Determine the [x, y] coordinate at the center of the cell enclosing the given text.  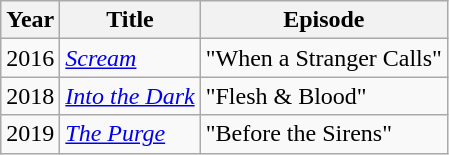
2018 [30, 96]
"When a Stranger Calls" [324, 58]
"Before the Sirens" [324, 134]
Scream [130, 58]
Episode [324, 20]
2019 [30, 134]
The Purge [130, 134]
2016 [30, 58]
Title [130, 20]
Into the Dark [130, 96]
Year [30, 20]
"Flesh & Blood" [324, 96]
